From the cell containing the given text, extract its center point as (X, Y) coordinate. 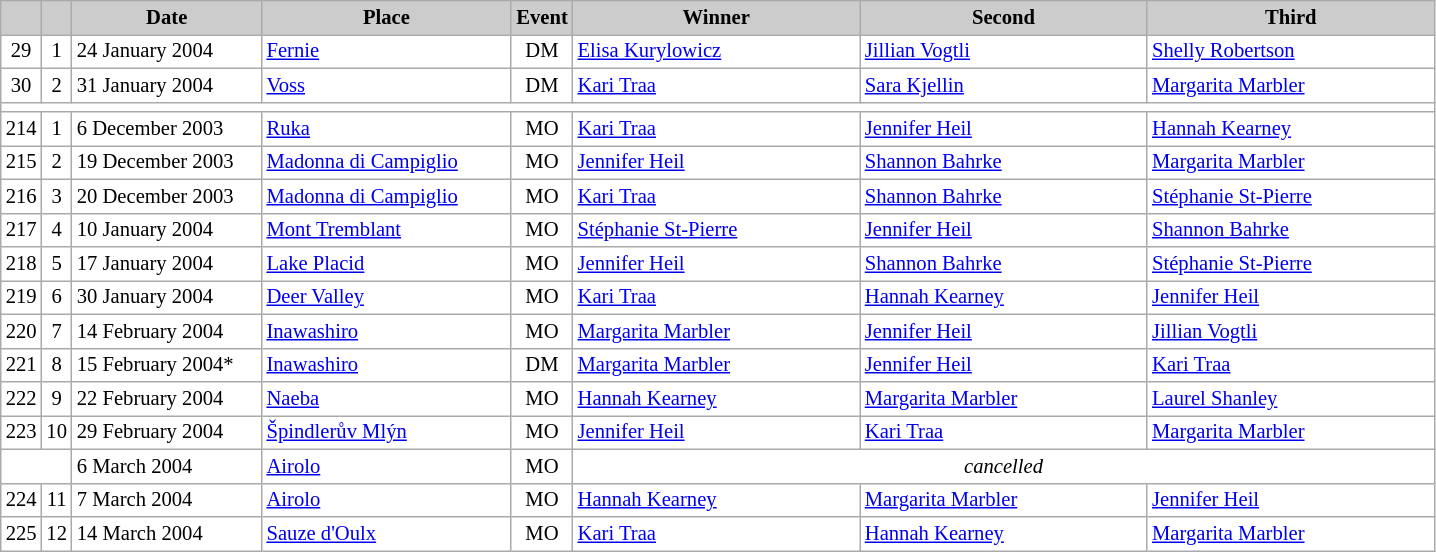
24 January 2004 (167, 51)
7 March 2004 (167, 500)
Mont Tremblant (387, 230)
10 (56, 432)
Lake Placid (387, 263)
224 (22, 500)
217 (22, 230)
Deer Valley (387, 297)
6 December 2003 (167, 129)
19 December 2003 (167, 162)
215 (22, 162)
Laurel Shanley (1290, 399)
7 (56, 331)
Place (387, 17)
11 (56, 500)
220 (22, 331)
222 (22, 399)
17 January 2004 (167, 263)
Ruka (387, 129)
223 (22, 432)
29 (22, 51)
Shelly Robertson (1290, 51)
8 (56, 365)
Elisa Kurylowicz (716, 51)
216 (22, 196)
Naeba (387, 399)
5 (56, 263)
4 (56, 230)
29 February 2004 (167, 432)
22 February 2004 (167, 399)
225 (22, 533)
Sauze d'Oulx (387, 533)
12 (56, 533)
Third (1290, 17)
Second (1004, 17)
14 February 2004 (167, 331)
6 (56, 297)
221 (22, 365)
Winner (716, 17)
218 (22, 263)
3 (56, 196)
Date (167, 17)
219 (22, 297)
Fernie (387, 51)
cancelled (1004, 466)
6 March 2004 (167, 466)
20 December 2003 (167, 196)
10 January 2004 (167, 230)
214 (22, 129)
Sara Kjellin (1004, 85)
30 (22, 85)
14 March 2004 (167, 533)
Voss (387, 85)
15 February 2004* (167, 365)
9 (56, 399)
30 January 2004 (167, 297)
31 January 2004 (167, 85)
Špindlerův Mlýn (387, 432)
Event (542, 17)
